Detect which cell encompasses the target text, then output its (x, y) center coordinate. 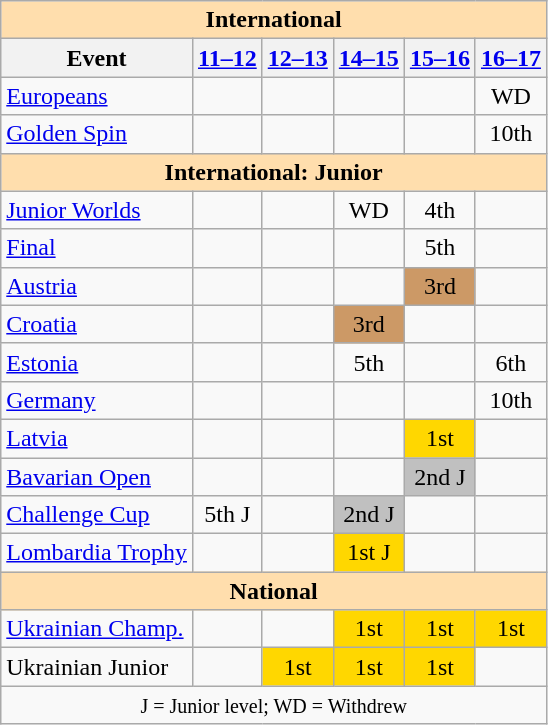
11–12 (227, 58)
16–17 (510, 58)
Final (97, 248)
Event (97, 58)
J = Junior level; WD = Withdrew (274, 705)
International: Junior (274, 172)
Junior Worlds (97, 210)
Estonia (97, 362)
Golden Spin (97, 134)
Lombardia Trophy (97, 553)
14–15 (368, 58)
Ukrainian Champ. (97, 629)
Europeans (97, 96)
12–13 (298, 58)
Latvia (97, 438)
Austria (97, 286)
Ukrainian Junior (97, 667)
Germany (97, 400)
4th (440, 210)
6th (510, 362)
Challenge Cup (97, 515)
International (274, 20)
15–16 (440, 58)
5th J (227, 515)
National (274, 591)
1st J (368, 553)
Bavarian Open (97, 477)
Croatia (97, 324)
